Output the [X, Y] coordinate of the center of the cell containing the given text.  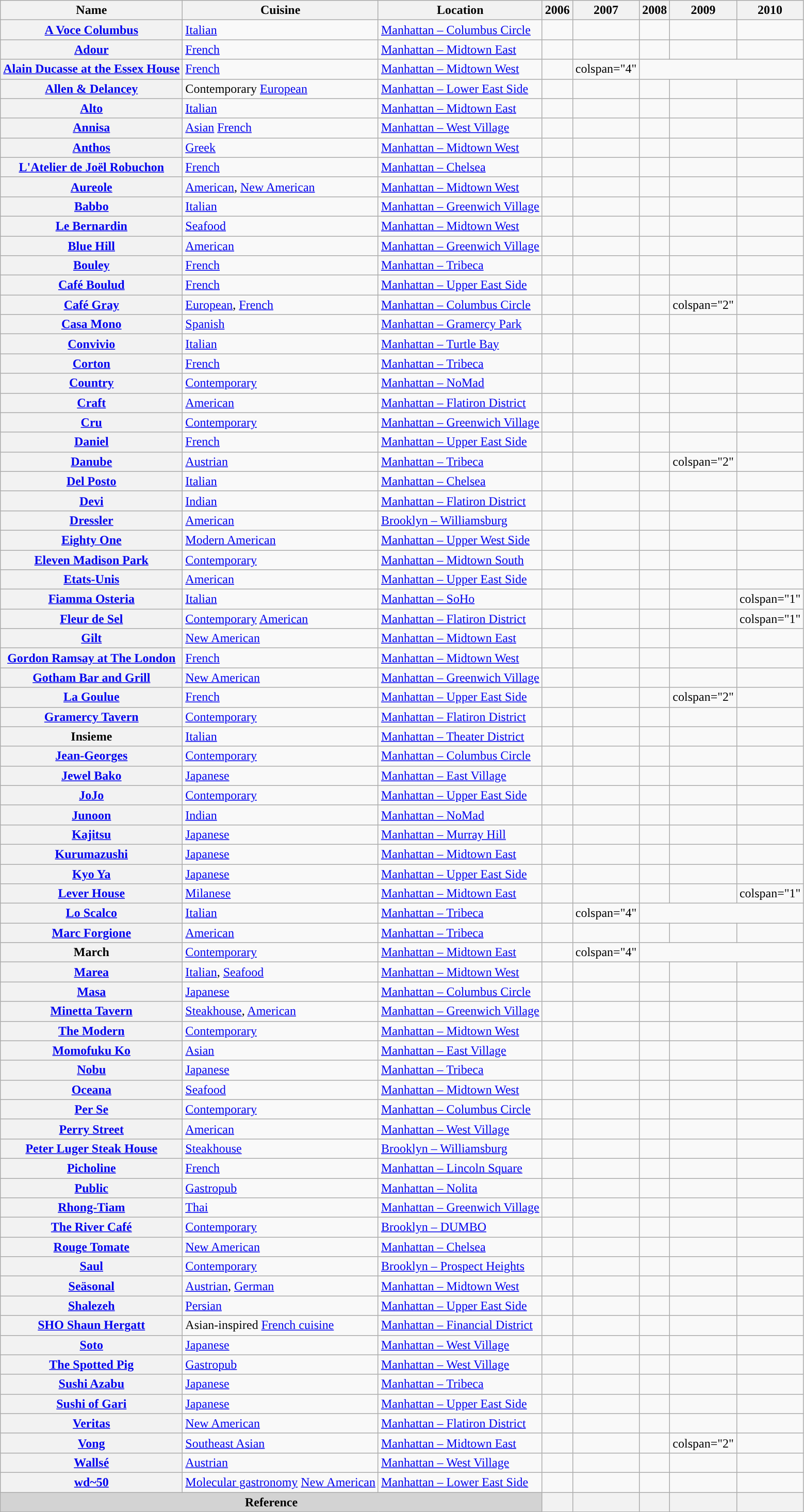
Fiamma Osteria [92, 599]
Reference [271, 1502]
Gotham Bar and Grill [92, 678]
La Goulue [92, 697]
Veritas [92, 1423]
Location [460, 10]
Masa [92, 992]
Brooklyn – DUMBO [460, 1227]
Café Gray [92, 305]
Name [92, 10]
Oceana [92, 1090]
2010 [770, 10]
Manhattan – SoHo [460, 599]
Thai [281, 1208]
Etats-Unis [92, 580]
Alto [92, 108]
Café Boulud [92, 285]
Rhong-Tiam [92, 1208]
Corton [92, 364]
Gordon Ramsay at The London [92, 658]
Le Bernardin [92, 226]
Steakhouse [281, 1148]
Lever House [92, 894]
Greek [281, 147]
Country [92, 383]
A Voce Columbus [92, 30]
Molecular gastronomy New American [281, 1482]
March [92, 952]
Steakhouse, American [281, 1011]
Wallsé [92, 1462]
Vong [92, 1443]
Manhattan – Gramercy Park [460, 324]
Allen & Delancey [92, 89]
Asian [281, 1050]
Devi [92, 501]
European, French [281, 305]
Kyo Ya [92, 874]
Annisa [92, 128]
Perry Street [92, 1129]
Daniel [92, 442]
JoJo [92, 795]
Jean-Georges [92, 756]
Eighty One [92, 540]
L'Atelier de Joël Robuchon [92, 167]
Italian, Seafood [281, 972]
Danube [92, 462]
2009 [703, 10]
Austrian, German [281, 1286]
The Modern [92, 1031]
Picholine [92, 1168]
Manhattan – Upper West Side [460, 540]
SHO Shaun Hergatt [92, 1325]
Manhattan – Midtown South [460, 560]
Persian [281, 1306]
Peter Luger Steak House [92, 1148]
Manhattan – Turtle Bay [460, 344]
The River Café [92, 1227]
Blue Hill [92, 246]
2008 [655, 10]
Fleur de Sel [92, 619]
Public [92, 1188]
Shalezeh [92, 1306]
Jewel Bako [92, 776]
Marc Forgione [92, 933]
Casa Mono [92, 324]
Marea [92, 972]
Cru [92, 422]
Modern American [281, 540]
Gramercy Tavern [92, 717]
Manhattan – Theater District [460, 736]
Manhattan – Financial District [460, 1325]
wd~50 [92, 1482]
Dressler [92, 520]
Contemporary European [281, 89]
Spanish [281, 324]
Soto [92, 1345]
Nobu [92, 1070]
Sushi of Gari [92, 1404]
Convivio [92, 344]
Anthos [92, 147]
Contemporary American [281, 619]
Seäsonal [92, 1286]
The Spotted Pig [92, 1365]
Sushi Azabu [92, 1384]
Cuisine [281, 10]
Manhattan – Murray Hill [460, 834]
American, New American [281, 187]
Momofuku Ko [92, 1050]
Kajitsu [92, 834]
Saul [92, 1267]
Gilt [92, 638]
Babbo [92, 206]
Manhattan – Lincoln Square [460, 1168]
Milanese [281, 894]
Asian French [281, 128]
Brooklyn – Prospect Heights [460, 1267]
Lo Scalco [92, 913]
2006 [557, 10]
Del Posto [92, 481]
2007 [606, 10]
Junoon [92, 815]
Bouley [92, 266]
Rouge Tomate [92, 1247]
Kurumazushi [92, 854]
Aureole [92, 187]
Adour [92, 50]
Craft [92, 403]
Manhattan – Nolita [460, 1188]
Eleven Madison Park [92, 560]
Insieme [92, 736]
Per Se [92, 1109]
Alain Ducasse at the Essex House [92, 69]
Asian-inspired French cuisine [281, 1325]
Southeast Asian [281, 1443]
Minetta Tavern [92, 1011]
